Capture the cell that displays the provided text and extract its (x, y) central coordinate. 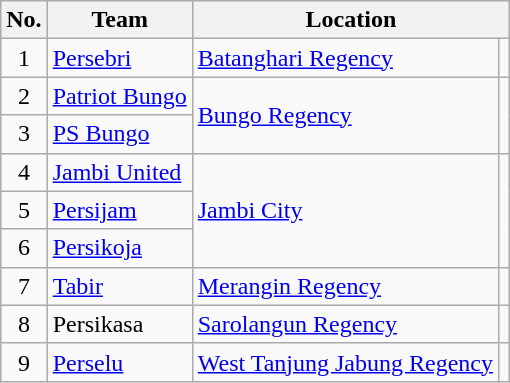
PS Bungo (120, 134)
3 (24, 134)
2 (24, 96)
4 (24, 172)
9 (24, 362)
Jambi United (120, 172)
Tabir (120, 286)
No. (24, 20)
Sarolangun Regency (345, 324)
Team (120, 20)
Perselu (120, 362)
1 (24, 58)
West Tanjung Jabung Regency (345, 362)
Persikoja (120, 248)
Merangin Regency (345, 286)
7 (24, 286)
5 (24, 210)
Persebri (120, 58)
Patriot Bungo (120, 96)
8 (24, 324)
Jambi City (345, 210)
Location (350, 20)
Persijam (120, 210)
6 (24, 248)
Bungo Regency (345, 115)
Batanghari Regency (345, 58)
Persikasa (120, 324)
